Locate the cell with the specified text and output its [X, Y] center coordinate. 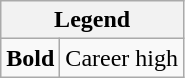
Legend [92, 20]
Career high [122, 58]
Bold [30, 58]
